Extract the [x, y] coordinate from the center of the cell holding the provided text.  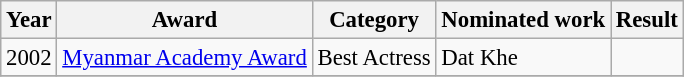
Nominated work [523, 20]
Award [184, 20]
Myanmar Academy Award [184, 58]
Category [374, 20]
2002 [29, 58]
Year [29, 20]
Best Actress [374, 58]
Result [646, 20]
Dat Khe [523, 58]
